From the cell containing the given text, extract its center point as [x, y] coordinate. 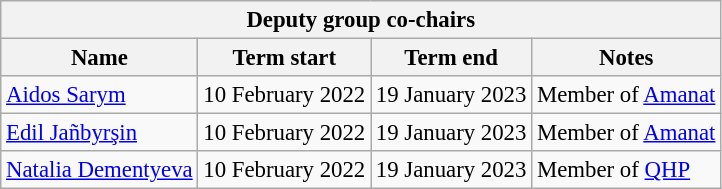
Term end [452, 58]
Natalia Dementyeva [100, 170]
Deputy group co-chairs [361, 20]
Aidos Sarym [100, 95]
Member of QHP [626, 170]
Edil Jañbyrşin [100, 133]
Term start [284, 58]
Name [100, 58]
Notes [626, 58]
